Return the (x, y) coordinate for the center point of the cell that contains the specified text.  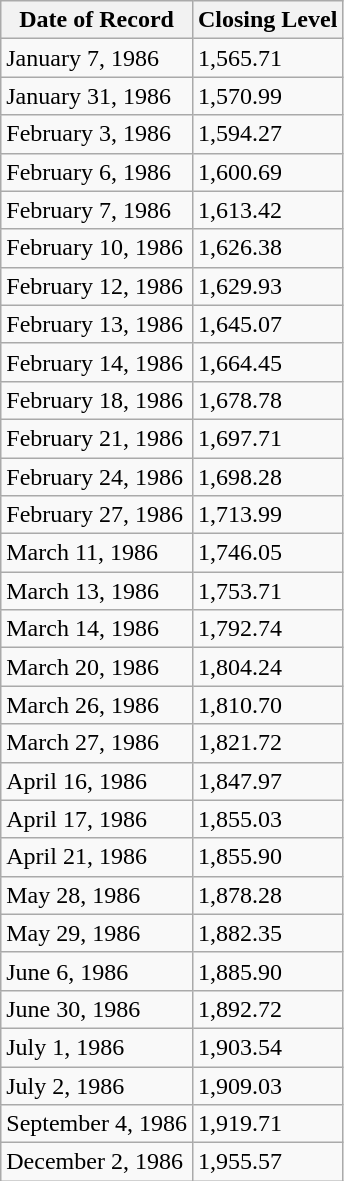
1,600.69 (267, 172)
May 29, 1986 (97, 933)
March 11, 1986 (97, 553)
1,678.78 (267, 400)
February 14, 1986 (97, 362)
June 6, 1986 (97, 971)
February 21, 1986 (97, 438)
February 24, 1986 (97, 477)
1,855.90 (267, 857)
December 2, 1986 (97, 1162)
April 17, 1986 (97, 819)
April 16, 1986 (97, 781)
February 12, 1986 (97, 286)
February 18, 1986 (97, 400)
1,882.35 (267, 933)
1,804.24 (267, 667)
1,713.99 (267, 515)
1,821.72 (267, 743)
February 10, 1986 (97, 248)
1,903.54 (267, 1047)
1,955.57 (267, 1162)
January 7, 1986 (97, 58)
1,919.71 (267, 1124)
June 30, 1986 (97, 1009)
September 4, 1986 (97, 1124)
March 27, 1986 (97, 743)
May 28, 1986 (97, 895)
1,594.27 (267, 134)
1,878.28 (267, 895)
1,909.03 (267, 1085)
March 13, 1986 (97, 591)
July 1, 1986 (97, 1047)
1,746.05 (267, 553)
1,613.42 (267, 210)
1,810.70 (267, 705)
1,885.90 (267, 971)
1,855.03 (267, 819)
February 6, 1986 (97, 172)
1,570.99 (267, 96)
1,753.71 (267, 591)
March 20, 1986 (97, 667)
February 13, 1986 (97, 324)
1,565.71 (267, 58)
Date of Record (97, 20)
1,698.28 (267, 477)
February 7, 1986 (97, 210)
1,792.74 (267, 629)
February 27, 1986 (97, 515)
March 26, 1986 (97, 705)
April 21, 1986 (97, 857)
1,847.97 (267, 781)
1,697.71 (267, 438)
1,629.93 (267, 286)
1,645.07 (267, 324)
1,664.45 (267, 362)
January 31, 1986 (97, 96)
Closing Level (267, 20)
February 3, 1986 (97, 134)
March 14, 1986 (97, 629)
July 2, 1986 (97, 1085)
1,626.38 (267, 248)
1,892.72 (267, 1009)
